Locate the cell with the specified text and output its (X, Y) center coordinate. 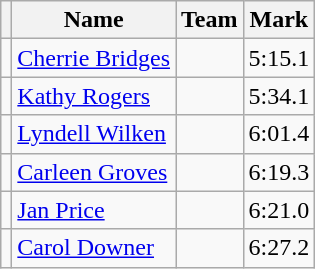
Carleen Groves (94, 172)
Name (94, 20)
6:19.3 (279, 172)
Lyndell Wilken (94, 134)
5:34.1 (279, 96)
6:27.2 (279, 248)
Jan Price (94, 210)
Kathy Rogers (94, 96)
6:01.4 (279, 134)
5:15.1 (279, 58)
Team (210, 20)
Mark (279, 20)
Carol Downer (94, 248)
6:21.0 (279, 210)
Cherrie Bridges (94, 58)
